Search for the cell housing the specified text and yield its (x, y) center coordinate. 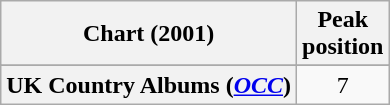
UK Country Albums (OCC) (149, 85)
Peak position (343, 34)
Chart (2001) (149, 34)
7 (343, 85)
